Pinpoint the cell where the given text exists, returning its [x, y] midpoint coordinate. 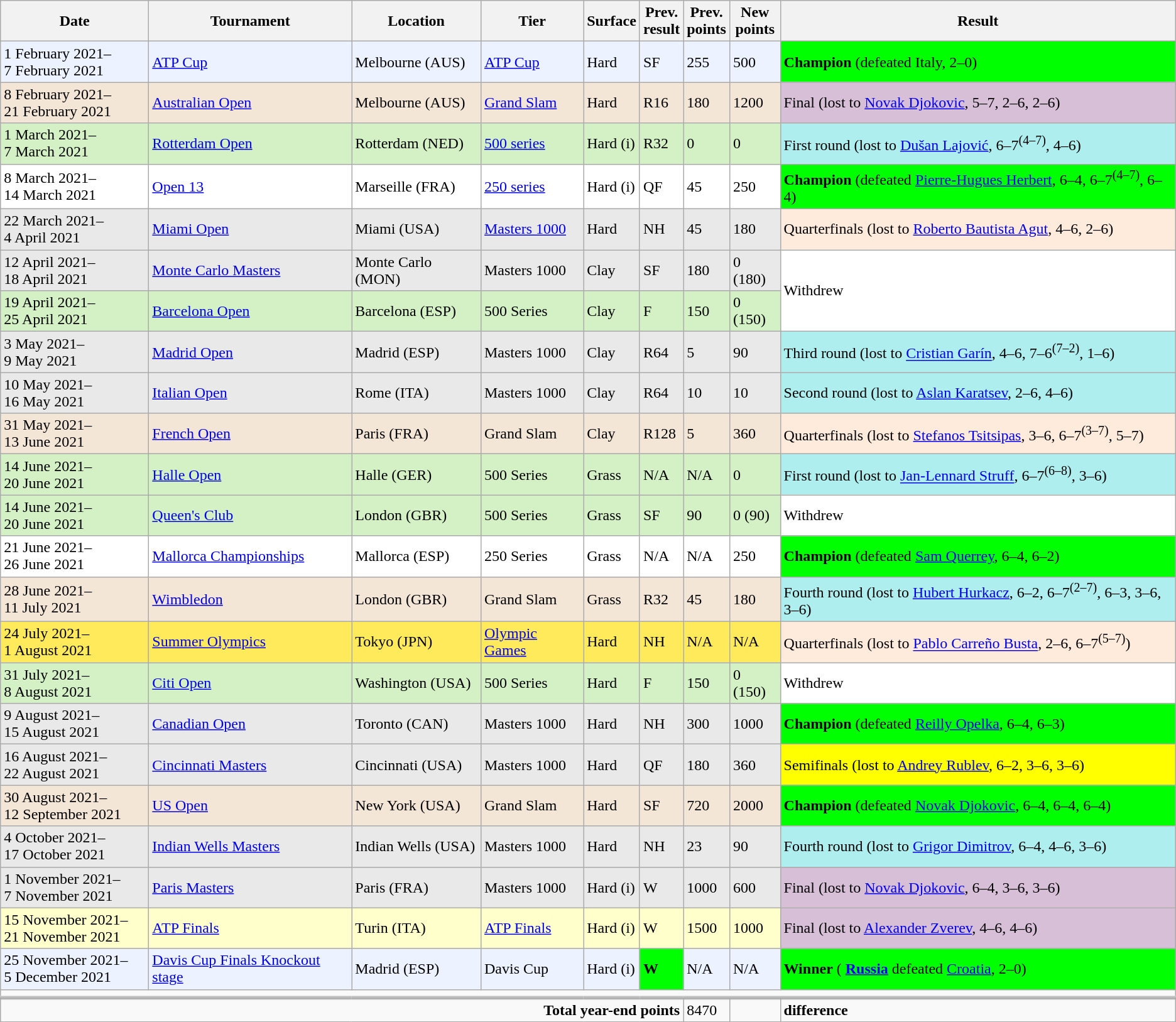
New York (USA) [416, 805]
Semifinals (lost to Andrey Rublev, 6–2, 3–6, 3–6) [977, 765]
Champion (defeated Reilly Opelka, 6–4, 6–3) [977, 724]
Madrid Open [250, 352]
600 [755, 887]
R16 [661, 103]
Date [75, 21]
500 [755, 62]
Halle (GER) [416, 475]
French Open [250, 433]
Australian Open [250, 103]
0 (90) [755, 515]
Canadian Open [250, 724]
Final (lost to Novak Djokovic, 5–7, 2–6, 2–6) [977, 103]
10 May 2021–16 May 2021 [75, 393]
Fourth round (lost to Hubert Hurkacz, 6–2, 6–7(2–7), 6–3, 3–6, 3–6) [977, 599]
2000 [755, 805]
Cincinnati (USA) [416, 765]
Barcelona (ESP) [416, 312]
300 [707, 724]
8 February 2021–21 February 2021 [75, 103]
1200 [755, 103]
1 February 2021–7 February 2021 [75, 62]
4 October 2021–17 October 2021 [75, 847]
Queen's Club [250, 515]
Open 13 [250, 187]
Halle Open [250, 475]
Summer Olympics [250, 642]
Second round (lost to Aslan Karatsev, 2–6, 4–6) [977, 393]
9 August 2021–15 August 2021 [75, 724]
Location [416, 21]
23 [707, 847]
Paris Masters [250, 887]
First round (lost to Jan-Lennard Struff, 6–7(6–8), 3–6) [977, 475]
255 [707, 62]
Prev.points [707, 21]
Cincinnati Masters [250, 765]
25 November 2021–5 December 2021 [75, 969]
12 April 2021–18 April 2021 [75, 270]
Barcelona Open [250, 312]
250 Series [531, 557]
First round (lost to Dušan Lajović, 6–7(4–7), 4–6) [977, 143]
1500 [707, 928]
Champion (defeated Sam Querrey, 6–4, 6–2) [977, 557]
Washington (USA) [416, 683]
Prev.result [661, 21]
31 May 2021–13 June 2021 [75, 433]
22 March 2021–4 April 2021 [75, 230]
Final (lost to Novak Djokovic, 6–4, 3–6, 3–6) [977, 887]
Indian Wells (USA) [416, 847]
Miami (USA) [416, 230]
Fourth round (lost to Grigor Dimitrov, 6–4, 4–6, 3–6) [977, 847]
R128 [661, 433]
Miami Open [250, 230]
Newpoints [755, 21]
Third round (lost to Cristian Garín, 4–6, 7–6(7–2), 1–6) [977, 352]
Monte Carlo Masters [250, 270]
Mallorca (ESP) [416, 557]
28 June 2021–11 July 2021 [75, 599]
3 May 2021–9 May 2021 [75, 352]
Davis Cup [531, 969]
Mallorca Championships [250, 557]
31 July 2021–8 August 2021 [75, 683]
Surface [612, 21]
Tier [531, 21]
30 August 2021–12 September 2021 [75, 805]
16 August 2021–22 August 2021 [75, 765]
Indian Wells Masters [250, 847]
Monte Carlo (MON) [416, 270]
Wimbledon [250, 599]
difference [977, 1010]
Quarterfinals (lost to Roberto Bautista Agut, 4–6, 2–6) [977, 230]
Final (lost to Alexander Zverev, 4–6, 4–6) [977, 928]
Rome (ITA) [416, 393]
1 November 2021–7 November 2021 [75, 887]
US Open [250, 805]
Rotterdam (NED) [416, 143]
Tokyo (JPN) [416, 642]
Result [977, 21]
Italian Open [250, 393]
720 [707, 805]
Quarterfinals (lost to Pablo Carreño Busta, 2–6, 6–7(5–7)) [977, 642]
Toronto (CAN) [416, 724]
Citi Open [250, 683]
500 series [531, 143]
Winner ( Russia defeated Croatia, 2–0) [977, 969]
Olympic Games [531, 642]
24 July 2021–1 August 2021 [75, 642]
Champion (defeated Novak Djokovic, 6–4, 6–4, 6–4) [977, 805]
Champion (defeated Italy, 2–0) [977, 62]
0 (180) [755, 270]
1 March 2021–7 March 2021 [75, 143]
Turin (ITA) [416, 928]
Champion (defeated Pierre-Hugues Herbert, 6–4, 6–7(4–7), 6–4) [977, 187]
Quarterfinals (lost to Stefanos Tsitsipas, 3–6, 6–7(3–7), 5–7) [977, 433]
19 April 2021–25 April 2021 [75, 312]
Tournament [250, 21]
21 June 2021–26 June 2021 [75, 557]
Total year-end points [342, 1010]
250 series [531, 187]
8 March 2021–14 March 2021 [75, 187]
8470 [707, 1010]
Rotterdam Open [250, 143]
15 November 2021–21 November 2021 [75, 928]
Davis Cup Finals Knockout stage [250, 969]
Marseille (FRA) [416, 187]
